Return (X, Y) of the center of cell containing provided text 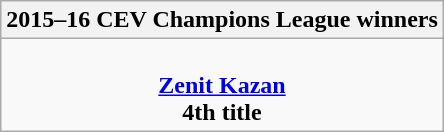
Zenit Kazan 4th title (222, 85)
2015–16 CEV Champions League winners (222, 20)
